Extract the (X, Y) coordinate from the center of the cell holding the provided text.  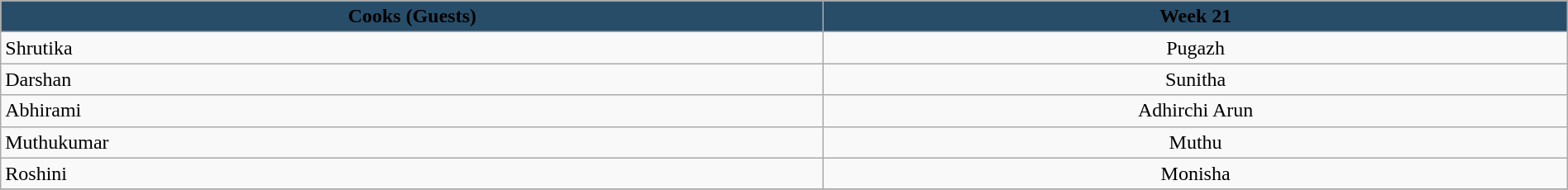
Roshini (412, 173)
Darshan (412, 79)
Week 21 (1196, 17)
Monisha (1196, 173)
Cooks (Guests) (412, 17)
Sunitha (1196, 79)
Pugazh (1196, 48)
Muthu (1196, 142)
Adhirchi Arun (1196, 111)
Muthukumar (412, 142)
Shrutika (412, 48)
Abhirami (412, 111)
